Find where the given text appears and provide that cell's center as (x, y) coordinate. 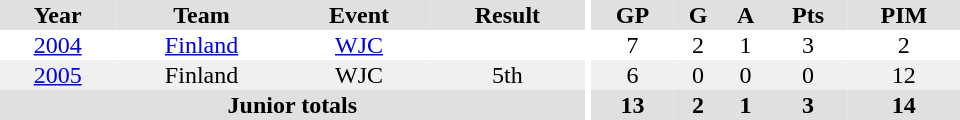
14 (904, 105)
12 (904, 75)
Pts (808, 15)
G (698, 15)
Year (58, 15)
6 (632, 75)
A (746, 15)
GP (632, 15)
Result (507, 15)
5th (507, 75)
13 (632, 105)
2005 (58, 75)
Team (202, 15)
PIM (904, 15)
2004 (58, 45)
Junior totals (292, 105)
Event (359, 15)
7 (632, 45)
